From the cell containing the given text, extract its center point as (X, Y) coordinate. 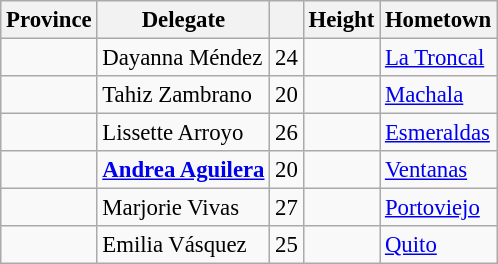
Machala (438, 95)
Height (341, 20)
Marjorie Vivas (184, 208)
Lissette Arroyo (184, 133)
Delegate (184, 20)
Andrea Aguilera (184, 170)
Esmeraldas (438, 133)
26 (286, 133)
Emilia Vásquez (184, 245)
Portoviejo (438, 208)
Tahiz Zambrano (184, 95)
25 (286, 245)
24 (286, 58)
Ventanas (438, 170)
Province (49, 20)
Dayanna Méndez (184, 58)
La Troncal (438, 58)
Hometown (438, 20)
Quito (438, 245)
27 (286, 208)
